Extract the [x, y] coordinate from the center of the cell holding the provided text.  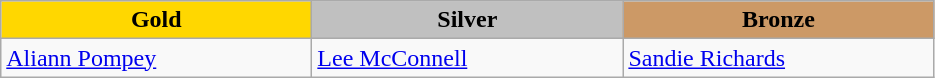
Gold [156, 20]
Sandie Richards [778, 58]
Silver [468, 20]
Bronze [778, 20]
Lee McConnell [468, 58]
Aliann Pompey [156, 58]
